From the cell containing the given text, extract its center point as (x, y) coordinate. 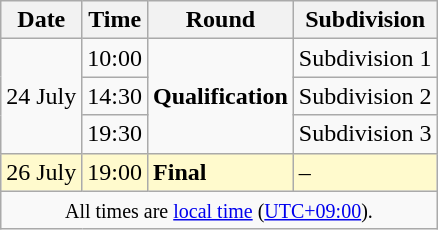
14:30 (115, 96)
– (365, 172)
Final (221, 172)
Qualification (221, 96)
All times are local time (UTC+09:00). (219, 210)
Subdivision 2 (365, 96)
Subdivision (365, 20)
19:00 (115, 172)
Subdivision 1 (365, 58)
Subdivision 3 (365, 134)
26 July (42, 172)
Round (221, 20)
19:30 (115, 134)
10:00 (115, 58)
Time (115, 20)
Date (42, 20)
24 July (42, 96)
